Return (x, y) of the center of cell containing provided text 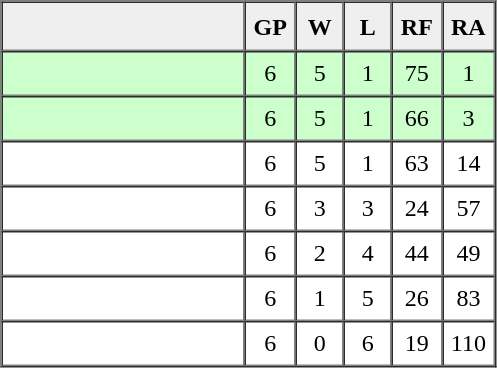
GP (270, 27)
W (320, 27)
83 (468, 298)
110 (468, 344)
2 (320, 254)
RF (417, 27)
19 (417, 344)
14 (468, 164)
RA (468, 27)
24 (417, 208)
4 (368, 254)
L (368, 27)
49 (468, 254)
66 (417, 118)
0 (320, 344)
44 (417, 254)
26 (417, 298)
57 (468, 208)
75 (417, 74)
63 (417, 164)
